Search for the cell housing the specified text and yield its [X, Y] center coordinate. 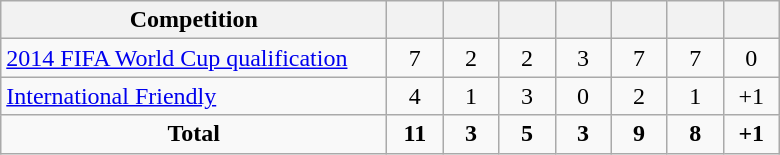
11 [415, 134]
8 [695, 134]
9 [639, 134]
5 [527, 134]
2014 FIFA World Cup qualification [194, 58]
Total [194, 134]
Competition [194, 20]
4 [415, 96]
International Friendly [194, 96]
